Determine the [X, Y] coordinate at the center of the cell enclosing the given text.  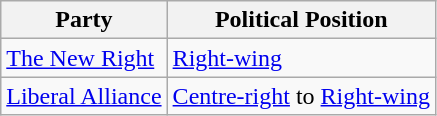
Party [84, 20]
Liberal Alliance [84, 96]
Political Position [301, 20]
The New Right [84, 58]
Centre-right to Right-wing [301, 96]
Right-wing [301, 58]
